Search for the cell housing the specified text and yield its (x, y) center coordinate. 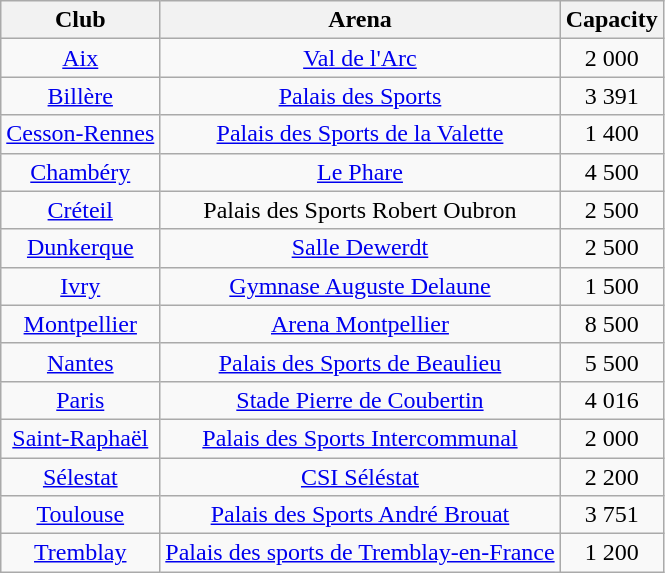
Palais des Sports (360, 96)
Palais des Sports Intercommunal (360, 438)
CSI Séléstat (360, 477)
Créteil (80, 210)
Billère (80, 96)
Tremblay (80, 553)
Nantes (80, 362)
Palais des sports de Tremblay-en-France (360, 553)
Palais des Sports Robert Oubron (360, 210)
Montpellier (80, 324)
Palais des Sports de Beaulieu (360, 362)
Paris (80, 400)
Saint-Raphaël (80, 438)
Cesson-Rennes (80, 134)
Salle Dewerdt (360, 248)
Le Phare (360, 172)
4 500 (612, 172)
Ivry (80, 286)
Palais des Sports de la Valette (360, 134)
Capacity (612, 20)
1 400 (612, 134)
Arena Montpellier (360, 324)
Dunkerque (80, 248)
Gymnase Auguste Delaune (360, 286)
3 391 (612, 96)
8 500 (612, 324)
Toulouse (80, 515)
2 200 (612, 477)
Arena (360, 20)
Chambéry (80, 172)
1 500 (612, 286)
Stade Pierre de Coubertin (360, 400)
Aix (80, 58)
4 016 (612, 400)
5 500 (612, 362)
3 751 (612, 515)
1 200 (612, 553)
Val de l'Arc (360, 58)
Palais des Sports André Brouat (360, 515)
Club (80, 20)
Sélestat (80, 477)
